Determine the (X, Y) coordinate at the center of the cell enclosing the given text.  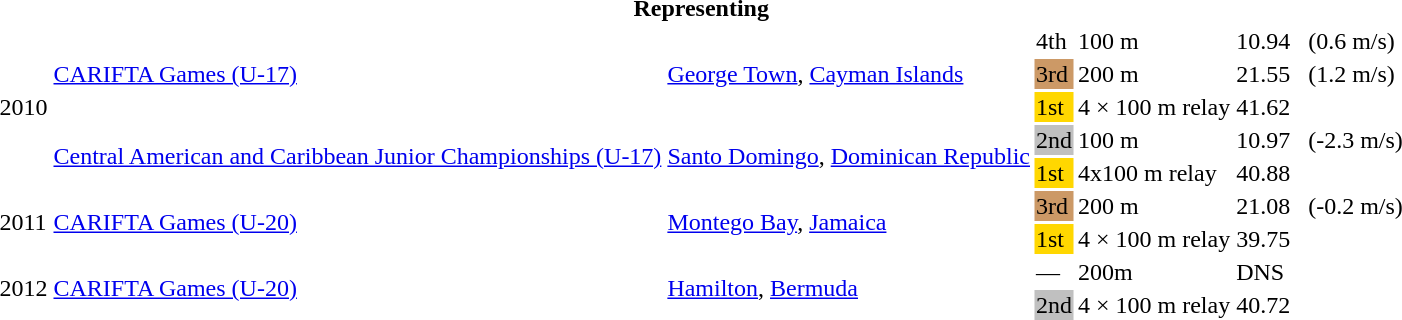
Central American and Caribbean Junior Championships (U-17) (358, 156)
200m (1154, 272)
Hamilton, Bermuda (849, 288)
4x100 m relay (1154, 173)
CARIFTA Games (U-17) (358, 74)
Montego Bay, Jamaica (849, 222)
George Town, Cayman Islands (849, 74)
Santo Domingo, Dominican Republic (849, 156)
4th (1054, 41)
— (1054, 272)
